Capture the cell that displays the provided text and extract its (x, y) central coordinate. 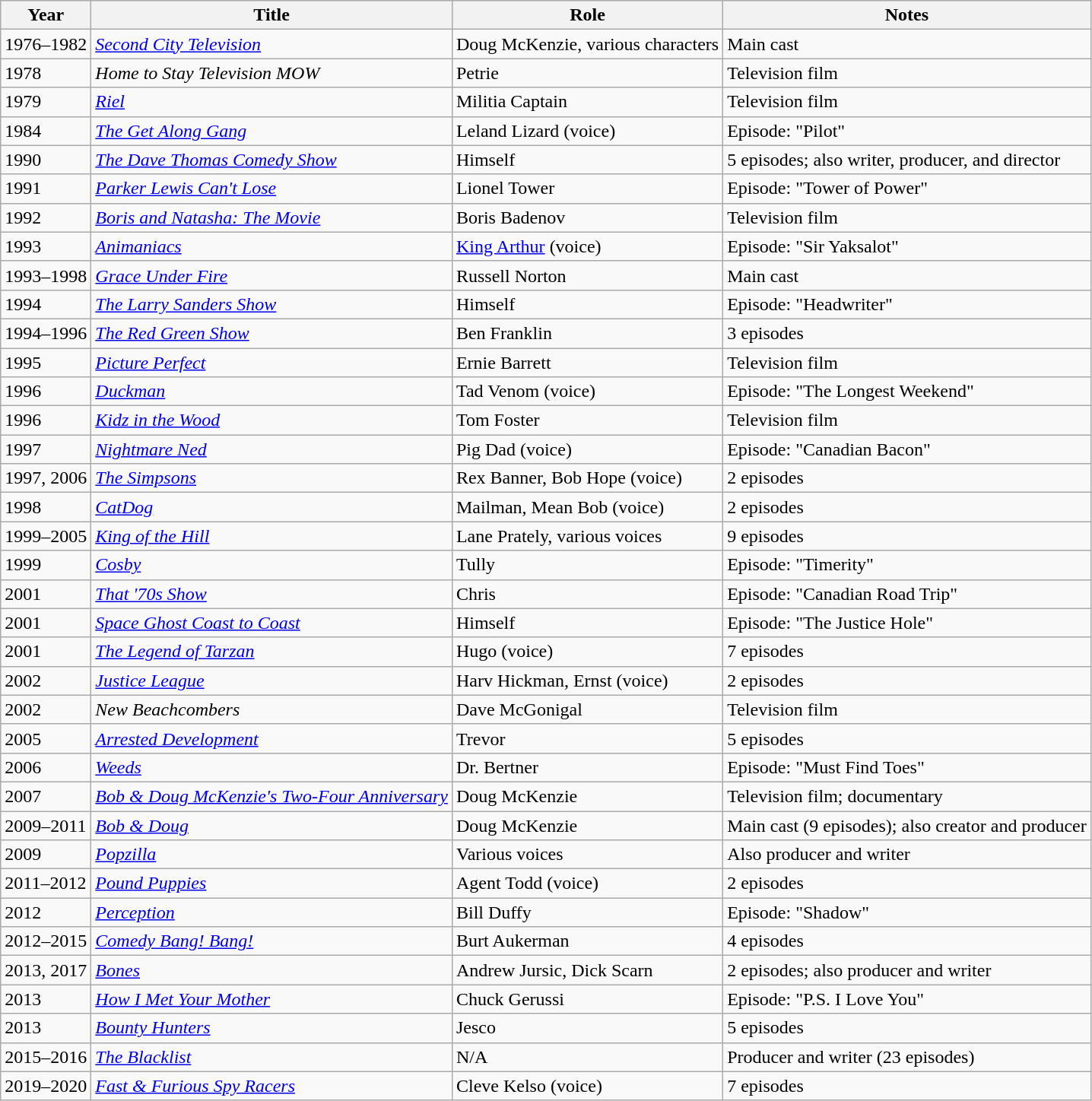
How I Met Your Mother (272, 999)
Episode: "Timerity" (907, 565)
Animaniacs (272, 246)
Lionel Tower (587, 189)
Trevor (587, 738)
Producer and writer (23 episodes) (907, 1057)
Title (272, 15)
Chris (587, 594)
Ernie Barrett (587, 363)
Dr. Bertner (587, 767)
Tom Foster (587, 420)
Weeds (272, 767)
2013, 2017 (46, 970)
Also producer and writer (907, 855)
1995 (46, 363)
Nightmare Ned (272, 449)
Second City Television (272, 44)
Riel (272, 102)
1978 (46, 73)
N/A (587, 1057)
Episode: "Must Find Toes" (907, 767)
Pig Dad (voice) (587, 449)
Burt Aukerman (587, 941)
Episode: "Shadow" (907, 912)
Episode: "The Longest Weekend" (907, 392)
New Beachcombers (272, 709)
Notes (907, 15)
1997, 2006 (46, 478)
The Dave Thomas Comedy Show (272, 160)
2005 (46, 738)
Rex Banner, Bob Hope (voice) (587, 478)
Episode: "Sir Yaksalot" (907, 246)
Boris Badenov (587, 217)
The Simpsons (272, 478)
2019–2020 (46, 1086)
Main cast (9 episodes); also creator and producer (907, 825)
Pound Puppies (272, 884)
Television film; documentary (907, 796)
That '70s Show (272, 594)
Petrie (587, 73)
1993–1998 (46, 275)
Jesco (587, 1028)
CatDog (272, 507)
Grace Under Fire (272, 275)
5 episodes; also writer, producer, and director (907, 160)
2007 (46, 796)
Dave McGonigal (587, 709)
Leland Lizard (voice) (587, 131)
Justice League (272, 681)
1998 (46, 507)
Mailman, Mean Bob (voice) (587, 507)
King of the Hill (272, 536)
2012 (46, 912)
2006 (46, 767)
The Legend of Tarzan (272, 652)
Hugo (voice) (587, 652)
Ben Franklin (587, 333)
Episode: "P.S. I Love You" (907, 999)
Episode: "Tower of Power" (907, 189)
2009 (46, 855)
Bounty Hunters (272, 1028)
Parker Lewis Can't Lose (272, 189)
The Get Along Gang (272, 131)
Episode: "The Justice Hole" (907, 623)
Bones (272, 970)
Episode: "Pilot" (907, 131)
2012–2015 (46, 941)
1993 (46, 246)
Year (46, 15)
1992 (46, 217)
1976–1982 (46, 44)
Andrew Jursic, Dick Scarn (587, 970)
1999–2005 (46, 536)
2015–2016 (46, 1057)
Cosby (272, 565)
Comedy Bang! Bang! (272, 941)
1979 (46, 102)
The Blacklist (272, 1057)
Bill Duffy (587, 912)
Chuck Gerussi (587, 999)
Popzilla (272, 855)
2009–2011 (46, 825)
Perception (272, 912)
3 episodes (907, 333)
1990 (46, 160)
Tully (587, 565)
Episode: "Canadian Bacon" (907, 449)
Fast & Furious Spy Racers (272, 1086)
Harv Hickman, Ernst (voice) (587, 681)
King Arthur (voice) (587, 246)
1999 (46, 565)
Home to Stay Television MOW (272, 73)
Picture Perfect (272, 363)
Various voices (587, 855)
The Red Green Show (272, 333)
Kidz in the Wood (272, 420)
Russell Norton (587, 275)
Episode: "Canadian Road Trip" (907, 594)
Doug McKenzie, various characters (587, 44)
Boris and Natasha: The Movie (272, 217)
Role (587, 15)
1984 (46, 131)
1991 (46, 189)
Episode: "Headwriter" (907, 304)
9 episodes (907, 536)
Tad Venom (voice) (587, 392)
1994–1996 (46, 333)
1994 (46, 304)
The Larry Sanders Show (272, 304)
1997 (46, 449)
2011–2012 (46, 884)
Bob & Doug McKenzie's Two-Four Anniversary (272, 796)
Lane Prately, various voices (587, 536)
Bob & Doug (272, 825)
4 episodes (907, 941)
Arrested Development (272, 738)
Militia Captain (587, 102)
Cleve Kelso (voice) (587, 1086)
2 episodes; also producer and writer (907, 970)
Space Ghost Coast to Coast (272, 623)
Duckman (272, 392)
Agent Todd (voice) (587, 884)
